Return [X, Y] of the center of cell containing provided text 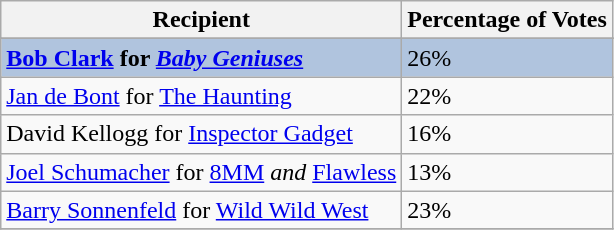
Bob Clark for Baby Geniuses [202, 58]
16% [508, 134]
Recipient [202, 20]
22% [508, 96]
23% [508, 210]
Percentage of Votes [508, 20]
Jan de Bont for The Haunting [202, 96]
13% [508, 172]
Joel Schumacher for 8MM and Flawless [202, 172]
Barry Sonnenfeld for Wild Wild West [202, 210]
David Kellogg for Inspector Gadget [202, 134]
26% [508, 58]
